Pinpoint the cell where the given text exists, returning its [X, Y] midpoint coordinate. 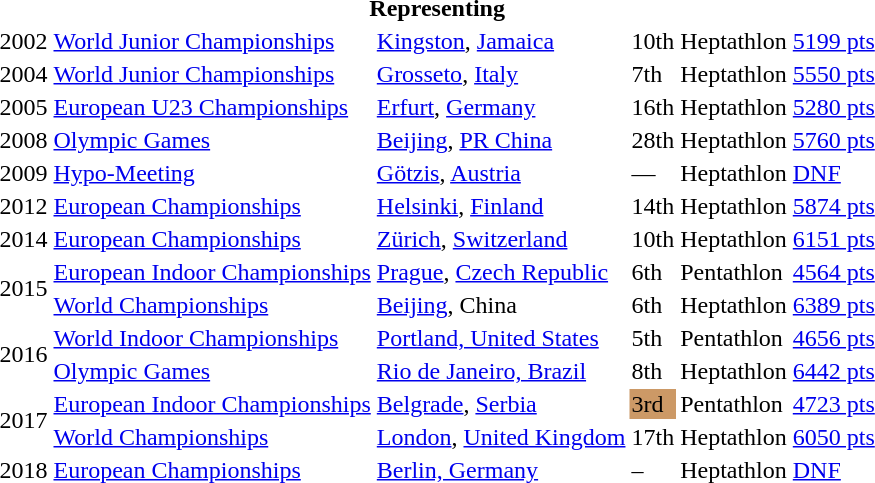
16th [653, 107]
Beijing, PR China [501, 140]
Beijing, China [501, 305]
— [653, 173]
Götzis, Austria [501, 173]
Rio de Janeiro, Brazil [501, 371]
28th [653, 140]
London, United Kingdom [501, 437]
Zürich, Switzerland [501, 239]
3rd [653, 404]
Kingston, Jamaica [501, 41]
14th [653, 206]
7th [653, 74]
8th [653, 371]
World Indoor Championships [212, 338]
Grosseto, Italy [501, 74]
Helsinki, Finland [501, 206]
Erfurt, Germany [501, 107]
Prague, Czech Republic [501, 272]
Portland, United States [501, 338]
European U23 Championships [212, 107]
Hypo-Meeting [212, 173]
5th [653, 338]
17th [653, 437]
Belgrade, Serbia [501, 404]
